Scan for the cell matching the given text and deliver its [X, Y] coordinate at center. 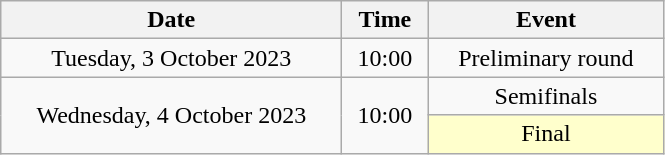
Preliminary round [546, 58]
Date [172, 20]
Semifinals [546, 96]
Tuesday, 3 October 2023 [172, 58]
Time [385, 20]
Final [546, 134]
Event [546, 20]
Wednesday, 4 October 2023 [172, 115]
